Scan for the cell matching the given text and deliver its [x, y] coordinate at center. 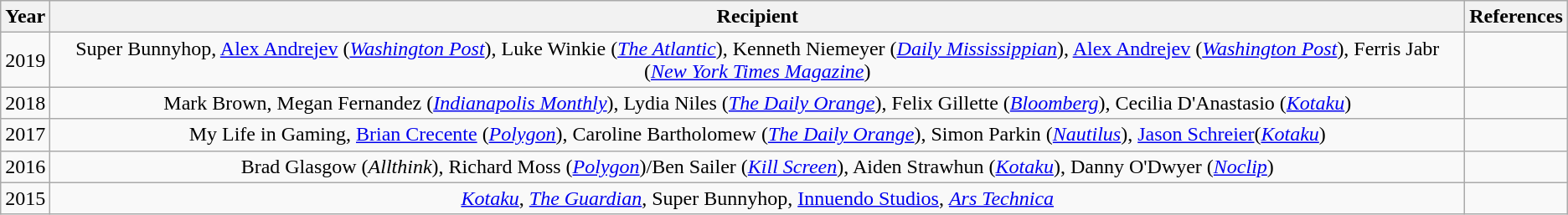
2016 [25, 166]
References [1516, 17]
Kotaku, The Guardian, Super Bunnyhop, Innuendo Studios, Ars Technica [757, 198]
Recipient [757, 17]
My Life in Gaming, Brian Crecente (Polygon), Caroline Bartholomew (The Daily Orange), Simon Parkin (Nautilus), Jason Schreier(Kotaku) [757, 135]
2015 [25, 198]
2019 [25, 60]
Mark Brown, Megan Fernandez (Indianapolis Monthly), Lydia Niles (The Daily Orange), Felix Gillette (Bloomberg), Cecilia D'Anastasio (Kotaku) [757, 103]
2017 [25, 135]
Brad Glasgow (Allthink), Richard Moss (Polygon)/Ben Sailer (Kill Screen), Aiden Strawhun (Kotaku), Danny O'Dwyer (Noclip) [757, 166]
Year [25, 17]
2018 [25, 103]
